Provide the [X, Y] coordinate of the cell's center where the given text is located.  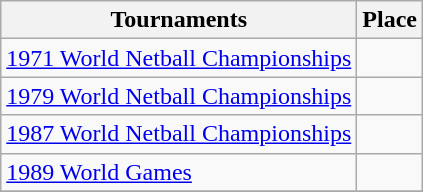
1971 World Netball Championships [179, 58]
1989 World Games [179, 172]
Tournaments [179, 20]
1979 World Netball Championships [179, 96]
Place [390, 20]
1987 World Netball Championships [179, 134]
